Find where the given text appears and provide that cell's center as (x, y) coordinate. 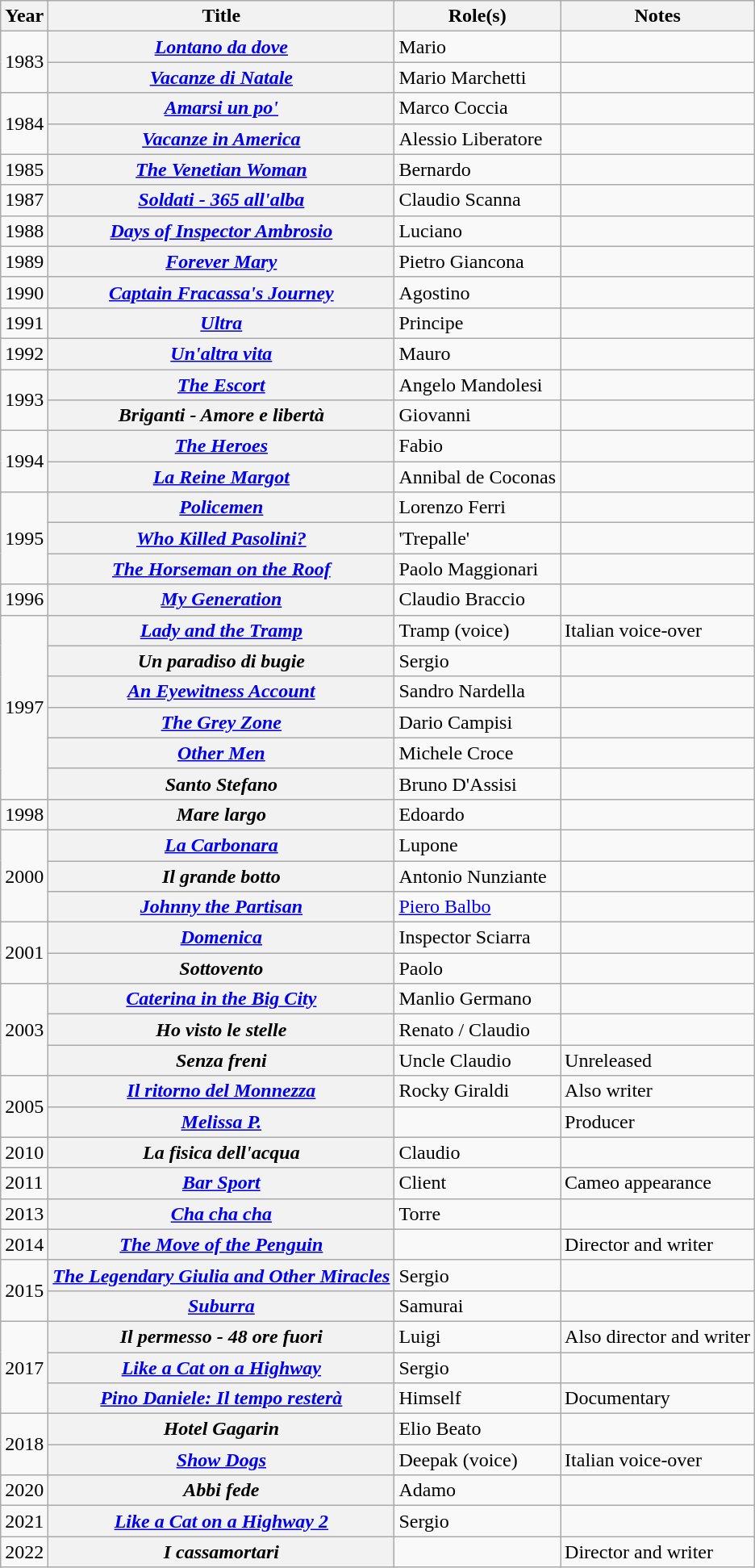
1995 (24, 538)
Pietro Giancona (478, 261)
Il ritorno del Monnezza (221, 1091)
Amarsi un po' (221, 108)
1984 (24, 123)
Client (478, 1183)
1996 (24, 600)
Also director and writer (658, 1336)
The Legendary Giulia and Other Miracles (221, 1275)
Forever Mary (221, 261)
Antonio Nunziante (478, 876)
2001 (24, 953)
Briganti - Amore e libertà (221, 416)
Rocky Giraldi (478, 1091)
Dario Campisi (478, 722)
Luciano (478, 231)
Show Dogs (221, 1460)
1993 (24, 400)
Caterina in the Big City (221, 999)
Paolo Maggionari (478, 569)
Documentary (658, 1399)
Producer (658, 1122)
Policemen (221, 508)
Annibal de Coconas (478, 477)
Bar Sport (221, 1183)
Like a Cat on a Highway (221, 1368)
1991 (24, 323)
The Move of the Penguin (221, 1244)
Lupone (478, 845)
Role(s) (478, 16)
2011 (24, 1183)
Lorenzo Ferri (478, 508)
Title (221, 16)
1988 (24, 231)
Fabio (478, 446)
Also writer (658, 1091)
Claudio Scanna (478, 200)
Il grande botto (221, 876)
Piero Balbo (478, 907)
Captain Fracassa's Journey (221, 292)
1990 (24, 292)
2018 (24, 1445)
Like a Cat on a Highway 2 (221, 1521)
1998 (24, 814)
Himself (478, 1399)
2010 (24, 1152)
Luigi (478, 1336)
Marco Coccia (478, 108)
Lady and the Tramp (221, 630)
La Reine Margot (221, 477)
Lontano da dove (221, 47)
Sandro Nardella (478, 692)
1992 (24, 353)
1985 (24, 169)
Un'altra vita (221, 353)
Un paradiso di bugie (221, 661)
1983 (24, 62)
Mauro (478, 353)
Uncle Claudio (478, 1060)
An Eyewitness Account (221, 692)
Vacanze in America (221, 139)
Claudio (478, 1152)
Soldati - 365 all'alba (221, 200)
Il permesso - 48 ore fuori (221, 1336)
Santo Stefano (221, 784)
Manlio Germano (478, 999)
2015 (24, 1290)
My Generation (221, 600)
Torre (478, 1214)
Melissa P. (221, 1122)
Who Killed Pasolini? (221, 538)
Ultra (221, 323)
Notes (658, 16)
Bruno D'Assisi (478, 784)
Samurai (478, 1306)
2005 (24, 1106)
Mario (478, 47)
Senza freni (221, 1060)
Mare largo (221, 814)
Suburra (221, 1306)
Ho visto le stelle (221, 1030)
Renato / Claudio (478, 1030)
Principe (478, 323)
Adamo (478, 1491)
1987 (24, 200)
Agostino (478, 292)
Cameo appearance (658, 1183)
Sottovento (221, 968)
Hotel Gagarin (221, 1429)
1989 (24, 261)
Elio Beato (478, 1429)
Cha cha cha (221, 1214)
Claudio Braccio (478, 600)
2003 (24, 1030)
Deepak (voice) (478, 1460)
Abbi fede (221, 1491)
Giovanni (478, 416)
The Escort (221, 385)
Vacanze di Natale (221, 77)
Unreleased (658, 1060)
The Venetian Woman (221, 169)
La fisica dell'acqua (221, 1152)
Year (24, 16)
2017 (24, 1367)
Tramp (voice) (478, 630)
The Grey Zone (221, 722)
Domenica (221, 938)
Other Men (221, 753)
2021 (24, 1521)
Mario Marchetti (478, 77)
I cassamortari (221, 1552)
2020 (24, 1491)
The Heroes (221, 446)
Days of Inspector Ambrosio (221, 231)
2013 (24, 1214)
Pino Daniele: Il tempo resterà (221, 1399)
'Trepalle' (478, 538)
Paolo (478, 968)
Angelo Mandolesi (478, 385)
1997 (24, 707)
Johnny the Partisan (221, 907)
Bernardo (478, 169)
Alessio Liberatore (478, 139)
2022 (24, 1552)
Edoardo (478, 814)
Inspector Sciarra (478, 938)
2000 (24, 876)
La Carbonara (221, 845)
2014 (24, 1244)
1994 (24, 462)
Michele Croce (478, 753)
The Horseman on the Roof (221, 569)
